Find where the given text appears and provide that cell's center as (X, Y) coordinate. 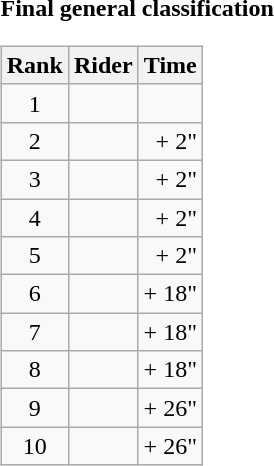
10 (34, 446)
Time (170, 65)
1 (34, 103)
8 (34, 370)
5 (34, 256)
9 (34, 408)
Rider (103, 65)
4 (34, 217)
2 (34, 141)
Rank (34, 65)
3 (34, 179)
7 (34, 332)
6 (34, 294)
